Determine the [X, Y] coordinate at the center of the cell enclosing the given text.  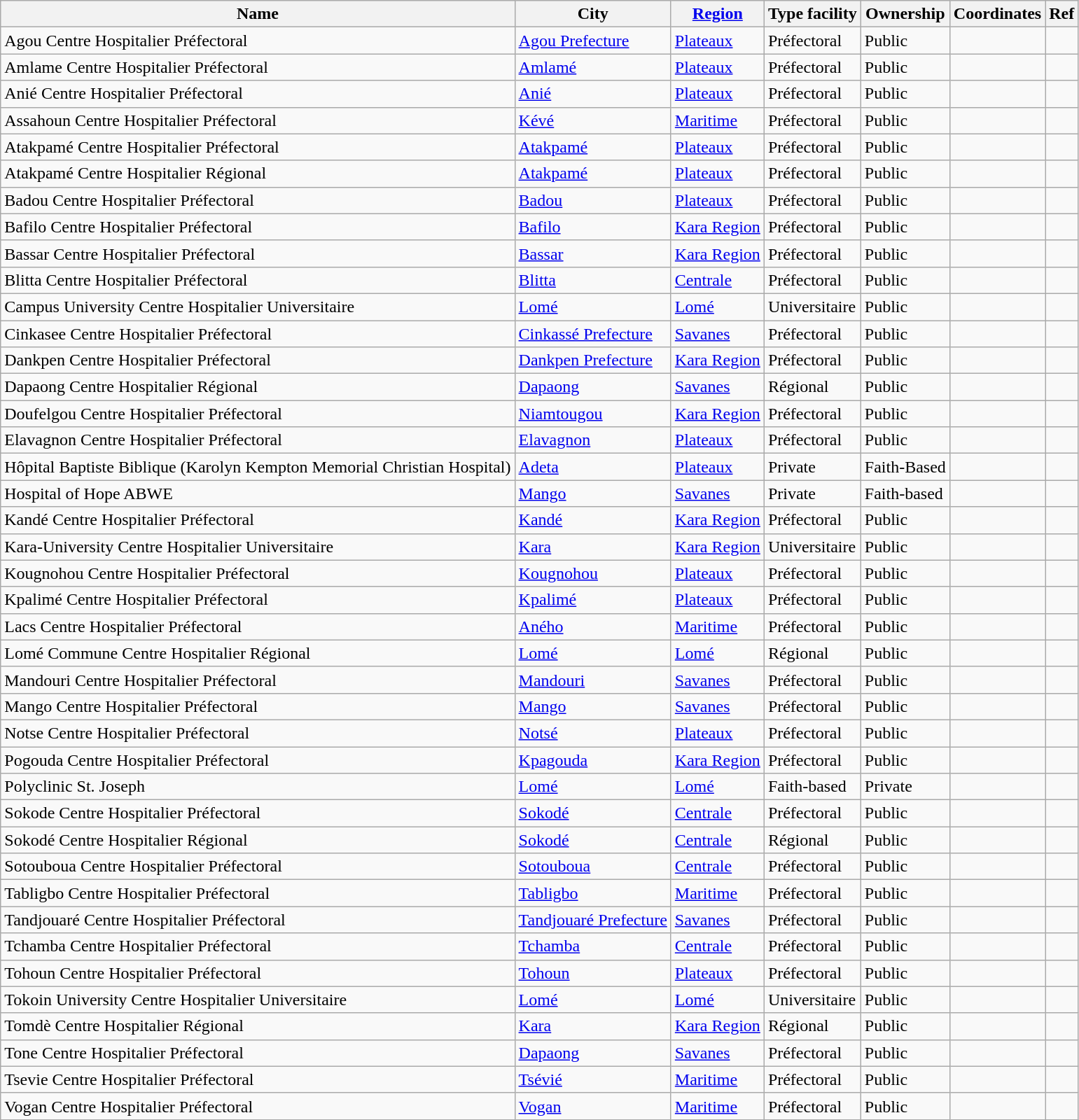
Coordinates [997, 14]
Dankpen Centre Hospitalier Préfectoral [258, 360]
Tsévié [592, 1079]
City [592, 14]
Tone Centre Hospitalier Préfectoral [258, 1053]
Bafilo [592, 227]
Badou [592, 200]
Tomdè Centre Hospitalier Régional [258, 1026]
Sotouboua [592, 867]
Anié [592, 94]
Campus University Centre Hospitalier Universitaire [258, 307]
Name [258, 14]
Pogouda Centre Hospitalier Préfectoral [258, 759]
Doufelgou Centre Hospitalier Préfectoral [258, 414]
Kévé [592, 120]
Tabligbo Centre Hospitalier Préfectoral [258, 893]
Kpalimé Centre Hospitalier Préfectoral [258, 600]
Ref [1061, 14]
Kougnohou [592, 573]
Cinkasee Centre Hospitalier Préfectoral [258, 334]
Vogan Centre Hospitalier Préfectoral [258, 1106]
Blitta Centre Hospitalier Préfectoral [258, 280]
Vogan [592, 1106]
Elavagnon Centre Hospitalier Préfectoral [258, 440]
Kara-University Centre Hospitalier Universitaire [258, 547]
Bafilo Centre Hospitalier Préfectoral [258, 227]
Aného [592, 626]
Amlamé [592, 67]
Tohoun Centre Hospitalier Préfectoral [258, 973]
Notse Centre Hospitalier Préfectoral [258, 733]
Kpagouda [592, 759]
Tsevie Centre Hospitalier Préfectoral [258, 1079]
Amlame Centre Hospitalier Préfectoral [258, 67]
Cinkassé Prefecture [592, 334]
Lomé Commune Centre Hospitalier Régional [258, 653]
Anié Centre Hospitalier Préfectoral [258, 94]
Niamtougou [592, 414]
Tandjouaré Centre Hospitalier Préfectoral [258, 920]
Polyclinic St. Joseph [258, 787]
Bassar Centre Hospitalier Préfectoral [258, 253]
Agou Prefecture [592, 41]
Bassar [592, 253]
Sotouboua Centre Hospitalier Préfectoral [258, 867]
Faith-Based [905, 467]
Region [717, 14]
Hospital of Hope ABWE [258, 493]
Mandouri Centre Hospitalier Préfectoral [258, 680]
Tokoin University Centre Hospitalier Universitaire [258, 1000]
Kandé Centre Hospitalier Préfectoral [258, 520]
Atakpamé Centre Hospitalier Régional [258, 174]
Elavagnon [592, 440]
Kougnohou Centre Hospitalier Préfectoral [258, 573]
Sokodé Centre Hospitalier Régional [258, 840]
Dapaong Centre Hospitalier Régional [258, 387]
Notsé [592, 733]
Tandjouaré Prefecture [592, 920]
Tohoun [592, 973]
Sokode Centre Hospitalier Préfectoral [258, 813]
Ownership [905, 14]
Mandouri [592, 680]
Mango Centre Hospitalier Préfectoral [258, 706]
Kandé [592, 520]
Type facility [812, 14]
Hôpital Baptiste Biblique (Karolyn Kempton Memorial Christian Hospital) [258, 467]
Agou Centre Hospitalier Préfectoral [258, 41]
Kpalimé [592, 600]
Lacs Centre Hospitalier Préfectoral [258, 626]
Assahoun Centre Hospitalier Préfectoral [258, 120]
Dankpen Prefecture [592, 360]
Adeta [592, 467]
Atakpamé Centre Hospitalier Préfectoral [258, 147]
Badou Centre Hospitalier Préfectoral [258, 200]
Blitta [592, 280]
Tabligbo [592, 893]
Tchamba Centre Hospitalier Préfectoral [258, 946]
Tchamba [592, 946]
